Find where the given text appears and provide that cell's center as [x, y] coordinate. 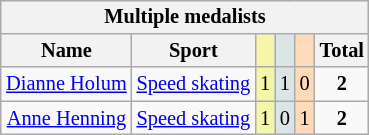
Total [342, 51]
Sport [194, 51]
Name [66, 51]
Multiple medalists [185, 17]
Anne Henning [66, 118]
Dianne Holum [66, 84]
